Capture the cell that displays the provided text and extract its [x, y] central coordinate. 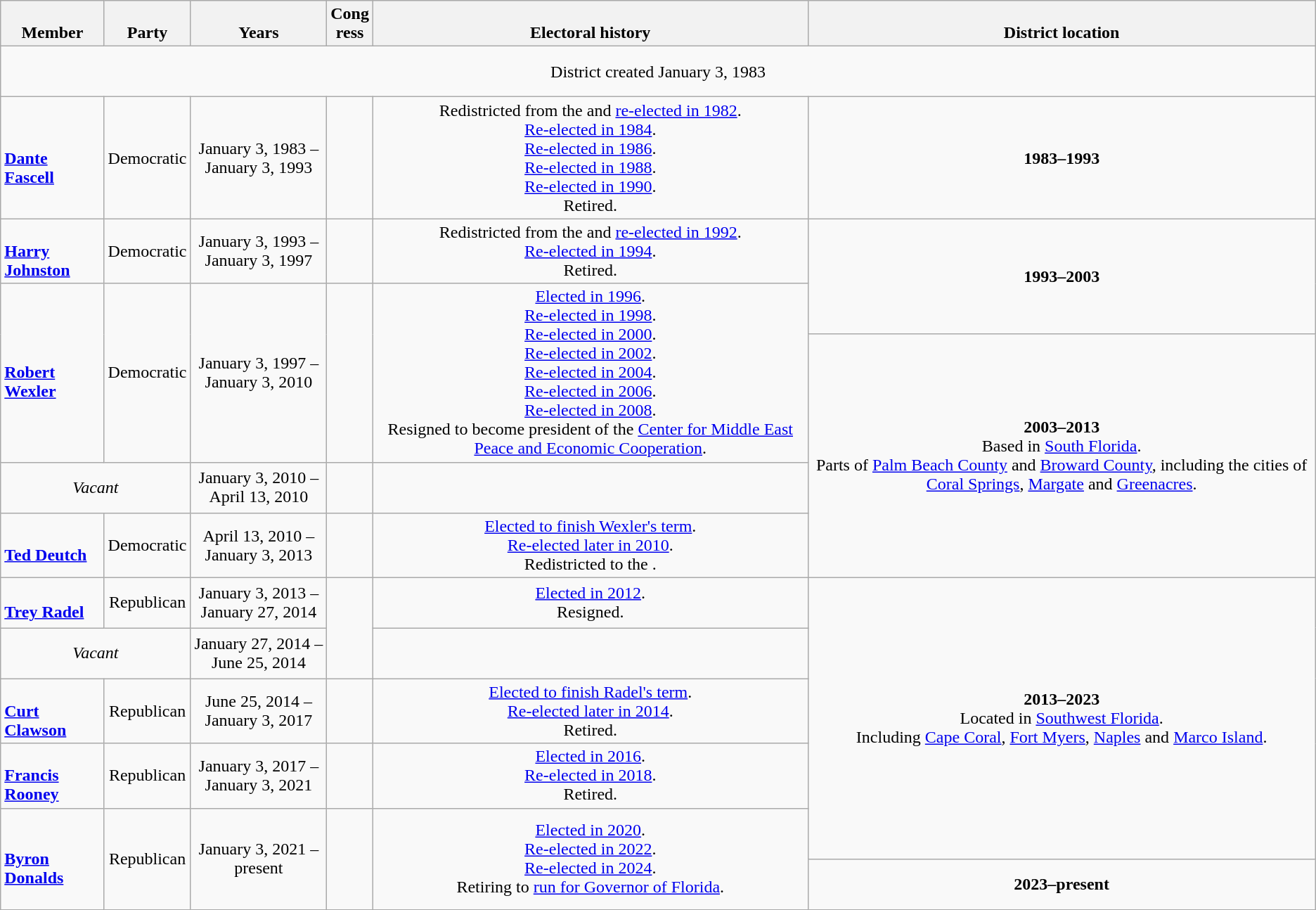
1993–2003 [1062, 276]
Congress [350, 24]
Redistricted from the and re-elected in 1982.Re-elected in 1984.Re-elected in 1986.Re-elected in 1988.Re-elected in 1990.Retired. [591, 158]
1983–1993 [1062, 158]
Curt Clawson [52, 711]
June 25, 2014 –January 3, 2017 [259, 711]
2013–2023Located in Southwest Florida.Including Cape Coral, Fort Myers, Naples and Marco Island. [1062, 718]
Electoral history [591, 24]
Harry Johnston [52, 251]
Elected in 2020.Re-elected in 2022.Re-elected in 2024.Retiring to run for Governor of Florida. [591, 859]
Years [259, 24]
2003–2013Based in South Florida.Parts of Palm Beach County and Broward County, including the cities of Coral Springs, Margate and Greenacres. [1062, 456]
April 13, 2010 –January 3, 2013 [259, 545]
Ted Deutch [52, 545]
Redistricted from the and re-elected in 1992.Re-elected in 1994.Retired. [591, 251]
Elected in 2012.Resigned. [591, 603]
Elected in 2016.Re-elected in 2018.Retired. [591, 776]
January 3, 1983 –January 3, 1993 [259, 158]
January 27, 2014 –June 25, 2014 [259, 653]
2023–present [1062, 884]
Robert Wexler [52, 373]
January 3, 2010 –April 13, 2010 [259, 487]
January 3, 1993 –January 3, 1997 [259, 251]
Elected to finish Radel's term.Re-elected later in 2014.Retired. [591, 711]
January 3, 2017 –January 3, 2021 [259, 776]
Byron Donalds [52, 859]
District created January 3, 1983 [658, 72]
January 3, 2021 –present [259, 859]
January 3, 2013 –January 27, 2014 [259, 603]
Elected to finish Wexler's term.Re-elected later in 2010.Redistricted to the . [591, 545]
Member [52, 24]
Francis Rooney [52, 776]
January 3, 1997 –January 3, 2010 [259, 373]
Party [148, 24]
District location [1062, 24]
Dante Fascell [52, 158]
Trey Radel [52, 603]
